Search for the cell housing the specified text and yield its (X, Y) center coordinate. 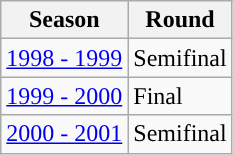
1998 - 1999 (64, 58)
2000 - 2001 (64, 134)
Season (64, 20)
Final (180, 96)
Round (180, 20)
1999 - 2000 (64, 96)
